From the cell containing the given text, extract its center point as (X, Y) coordinate. 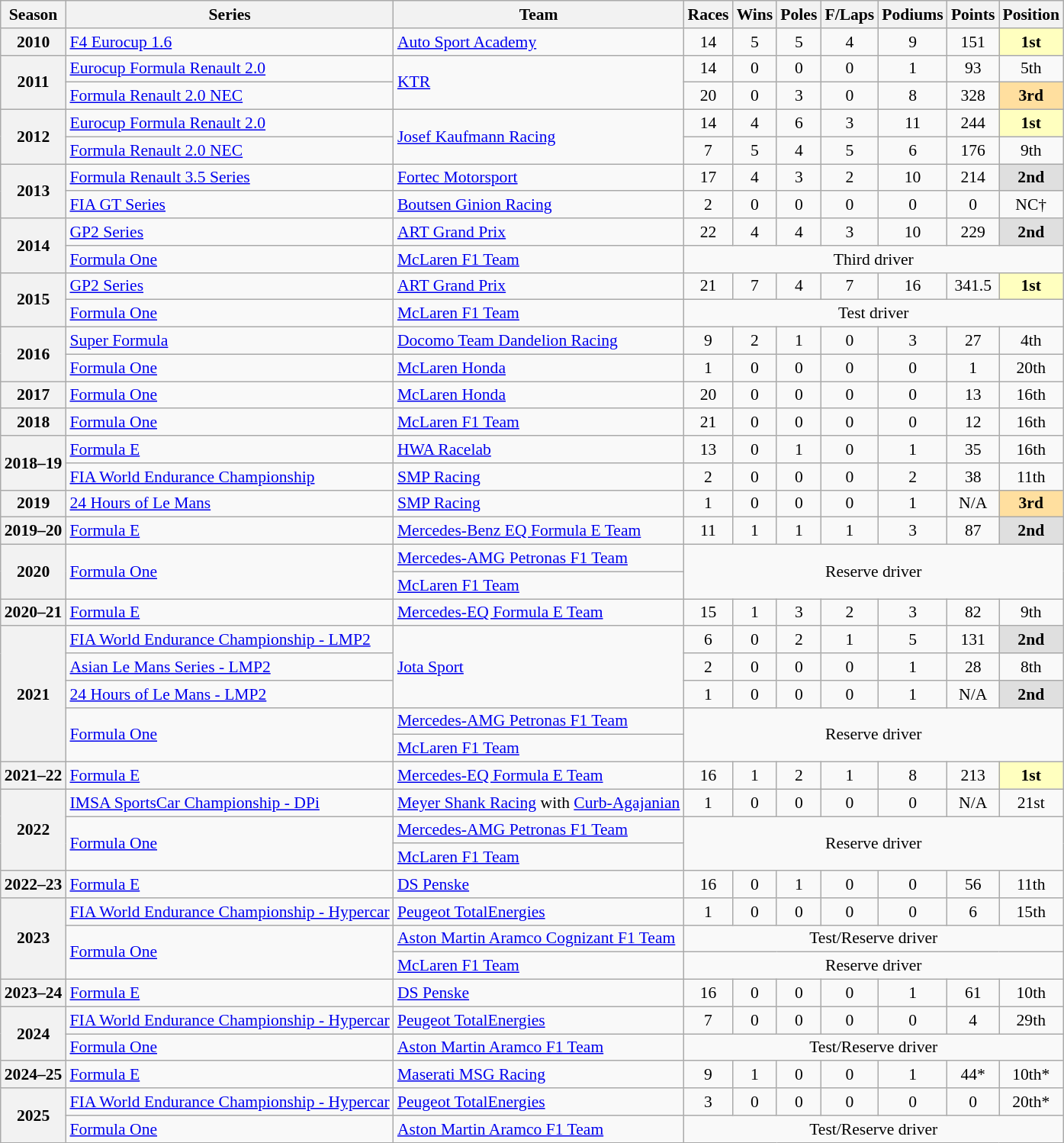
2021 (34, 694)
2016 (34, 354)
2023 (34, 939)
Docomo Team Dandelion Racing (538, 341)
4th (1031, 341)
Races (708, 14)
2020 (34, 572)
10th* (1031, 1075)
24 Hours of Le Mans - LMP2 (229, 694)
Fortec Motorsport (538, 178)
35 (973, 449)
2011 (34, 82)
22 (708, 232)
213 (973, 776)
IMSA SportsCar Championship - DPi (229, 803)
176 (973, 150)
2023–24 (34, 993)
15 (708, 613)
HWA Racelab (538, 449)
Maserati MSG Racing (538, 1075)
5th (1031, 69)
2010 (34, 42)
229 (973, 232)
12 (973, 423)
2013 (34, 191)
Formula Renault 3.5 Series (229, 178)
2024–25 (34, 1075)
24 Hours of Le Mans (229, 504)
Season (34, 14)
Series (229, 14)
341.5 (973, 286)
2021–22 (34, 776)
28 (973, 667)
2017 (34, 395)
151 (973, 42)
38 (973, 477)
2022–23 (34, 884)
NC† (1031, 205)
Position (1031, 14)
82 (973, 613)
61 (973, 993)
Boutsen Ginion Racing (538, 205)
Podiums (912, 14)
87 (973, 531)
Poles (799, 14)
2020–21 (34, 613)
2024 (34, 1033)
Test driver (873, 314)
FIA GT Series (229, 205)
2022 (34, 830)
2019 (34, 504)
93 (973, 69)
21st (1031, 803)
8th (1031, 667)
131 (973, 640)
Auto Sport Academy (538, 42)
2014 (34, 246)
Jota Sport (538, 667)
328 (973, 96)
2025 (34, 1116)
15th (1031, 912)
Wins (755, 14)
KTR (538, 82)
Aston Martin Aramco Cognizant F1 Team (538, 939)
214 (973, 178)
2018 (34, 423)
27 (973, 341)
56 (973, 884)
244 (973, 124)
2015 (34, 299)
F/Laps (850, 14)
Team (538, 14)
Josef Kaufmann Racing (538, 137)
Points (973, 14)
Asian Le Mans Series - LMP2 (229, 667)
F4 Eurocup 1.6 (229, 42)
29th (1031, 1020)
17 (708, 178)
2012 (34, 137)
Mercedes-Benz EQ Formula E Team (538, 531)
Meyer Shank Racing with Curb-Agajanian (538, 803)
FIA World Endurance Championship (229, 477)
Third driver (873, 259)
20th* (1031, 1102)
10th (1031, 993)
Super Formula (229, 341)
FIA World Endurance Championship - LMP2 (229, 640)
44* (973, 1075)
20th (1031, 368)
2019–20 (34, 531)
2018–19 (34, 462)
